Find where the given text appears and provide that cell's center as (X, Y) coordinate. 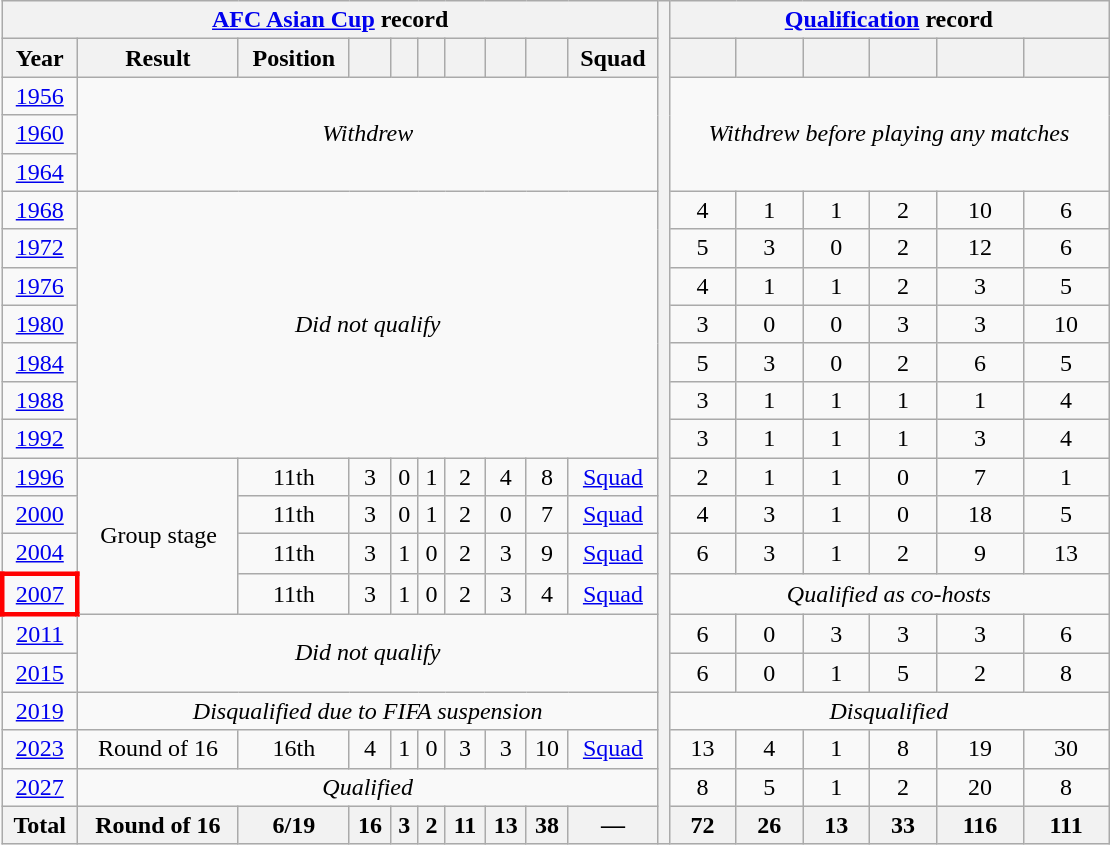
1972 (40, 248)
1968 (40, 210)
Disqualified (888, 711)
1992 (40, 438)
72 (702, 825)
Qualified (368, 787)
2015 (40, 673)
11 (465, 825)
2023 (40, 749)
2007 (40, 594)
AFC Asian Cup record (330, 20)
Disqualified due to FIFA suspension (368, 711)
Year (40, 58)
1984 (40, 362)
Withdrew before playing any matches (888, 134)
12 (980, 248)
1996 (40, 477)
26 (770, 825)
2027 (40, 787)
19 (980, 749)
2000 (40, 515)
1960 (40, 134)
116 (980, 825)
2019 (40, 711)
1964 (40, 172)
6/19 (294, 825)
Withdrew (368, 134)
Total (40, 825)
Qualification record (888, 20)
30 (1066, 749)
20 (980, 787)
33 (904, 825)
16 (370, 825)
18 (980, 515)
1956 (40, 96)
1976 (40, 286)
2011 (40, 634)
Qualified as co-hosts (888, 594)
38 (546, 825)
16th (294, 749)
Group stage (158, 536)
Result (158, 58)
2004 (40, 554)
— (613, 825)
1980 (40, 324)
1988 (40, 400)
111 (1066, 825)
Position (294, 58)
